Detect which cell encompasses the target text, then output its [X, Y] center coordinate. 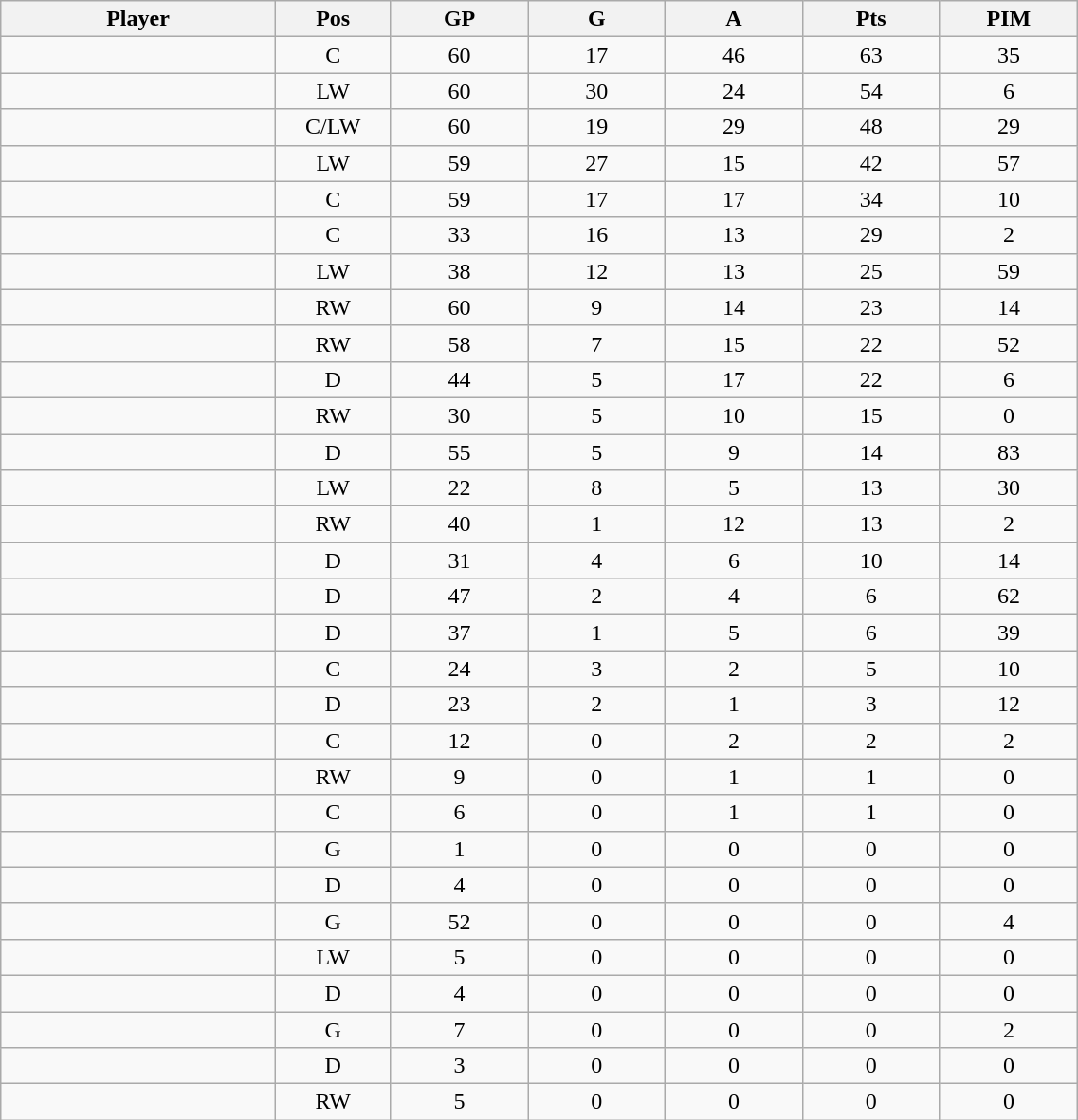
46 [734, 55]
55 [459, 452]
47 [459, 597]
Pts [870, 19]
27 [597, 163]
39 [1009, 633]
8 [597, 488]
25 [870, 271]
42 [870, 163]
C/LW [333, 127]
62 [1009, 597]
GP [459, 19]
44 [459, 379]
34 [870, 199]
31 [459, 560]
38 [459, 271]
40 [459, 524]
A [734, 19]
48 [870, 127]
16 [597, 235]
Player [138, 19]
63 [870, 55]
58 [459, 343]
83 [1009, 452]
37 [459, 633]
33 [459, 235]
Pos [333, 19]
PIM [1009, 19]
35 [1009, 55]
19 [597, 127]
57 [1009, 163]
54 [870, 91]
